Determine the [X, Y] coordinate at the center of the cell enclosing the given text.  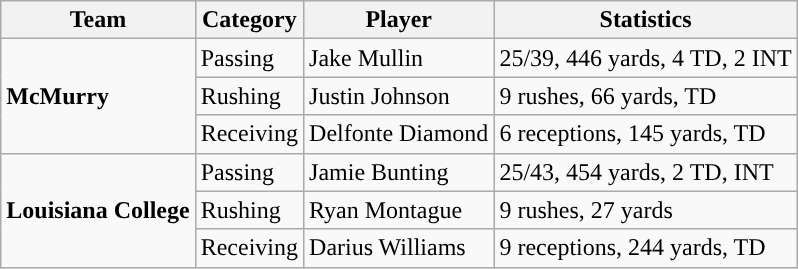
Louisiana College [98, 210]
Darius Williams [399, 248]
9 rushes, 27 yards [646, 210]
Statistics [646, 20]
Jamie Bunting [399, 172]
Player [399, 20]
25/43, 454 yards, 2 TD, INT [646, 172]
9 receptions, 244 yards, TD [646, 248]
25/39, 446 yards, 4 TD, 2 INT [646, 58]
Ryan Montague [399, 210]
Team [98, 20]
6 receptions, 145 yards, TD [646, 134]
Category [249, 20]
Justin Johnson [399, 96]
9 rushes, 66 yards, TD [646, 96]
Jake Mullin [399, 58]
Delfonte Diamond [399, 134]
McMurry [98, 96]
